Locate the cell with the specified text and output its [X, Y] center coordinate. 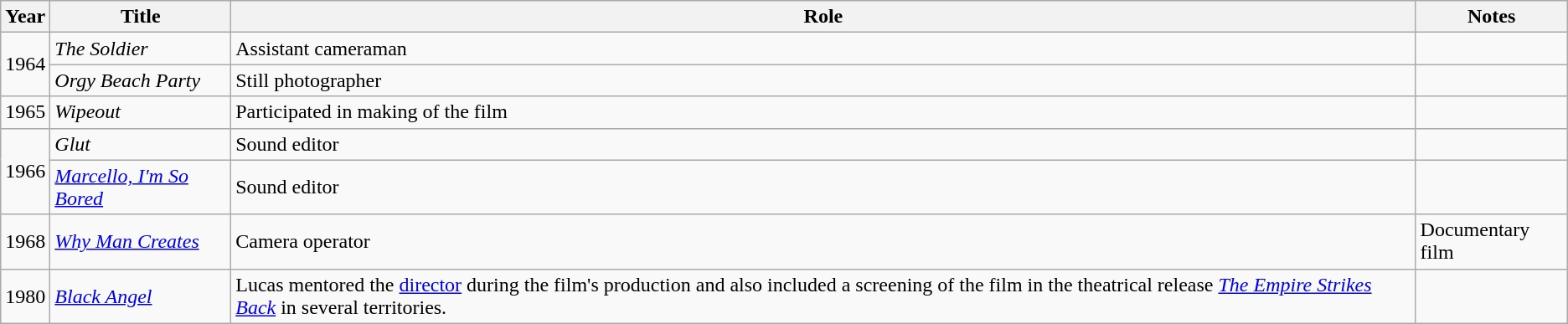
1980 [25, 296]
Notes [1491, 17]
1964 [25, 64]
1965 [25, 112]
Wipeout [141, 112]
Marcello, I'm So Bored [141, 188]
Camera operator [823, 241]
Documentary film [1491, 241]
1966 [25, 171]
Glut [141, 144]
Assistant cameraman [823, 49]
Why Man Creates [141, 241]
Still photographer [823, 80]
Role [823, 17]
Orgy Beach Party [141, 80]
1968 [25, 241]
Year [25, 17]
Black Angel [141, 296]
Title [141, 17]
Participated in making of the film [823, 112]
The Soldier [141, 49]
